Find where the given text appears and provide that cell's center as [x, y] coordinate. 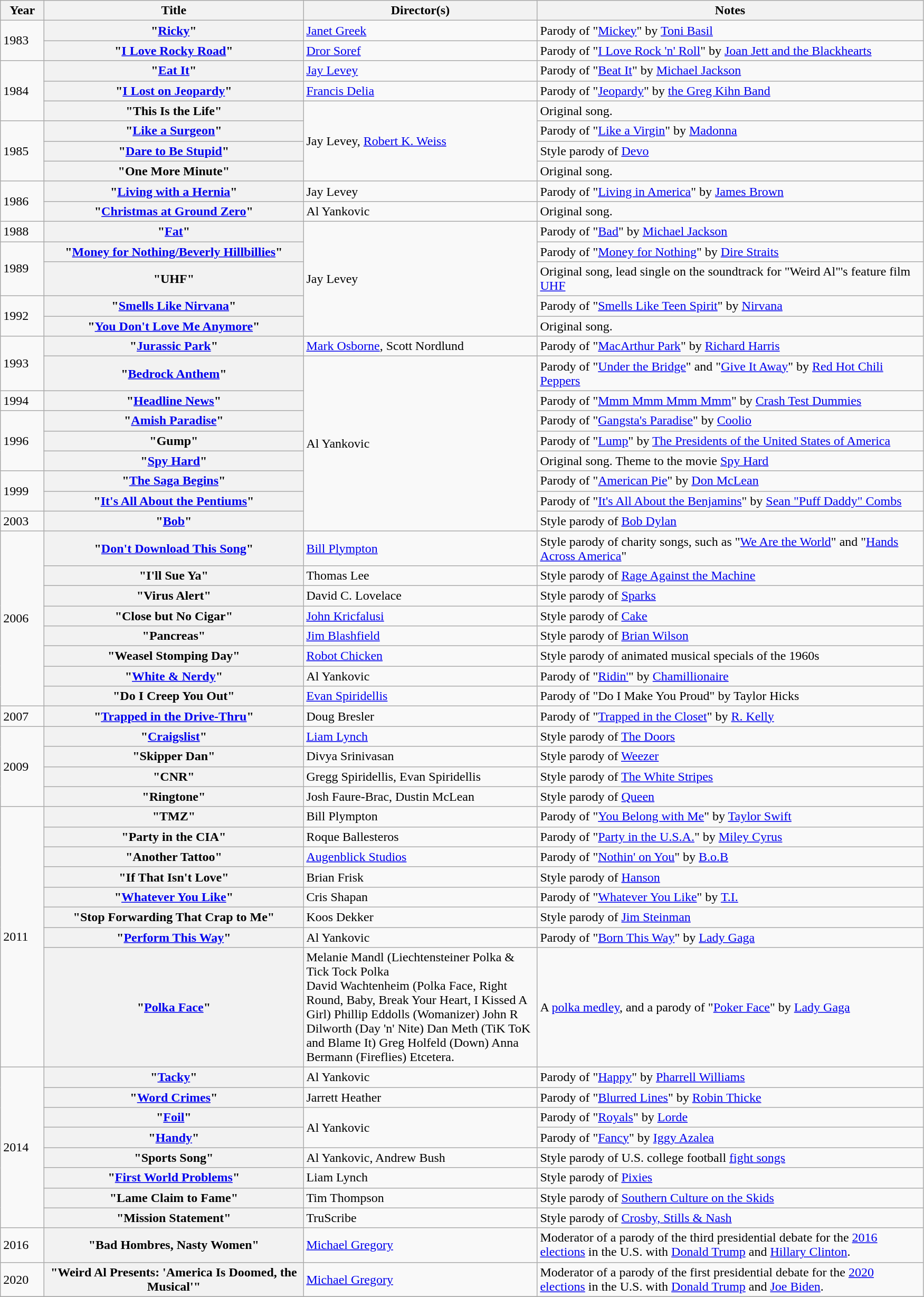
"Bad Hombres, Nasty Women" [174, 1245]
Style parody of animated musical specials of the 1960s [730, 656]
1992 [22, 316]
2007 [22, 716]
"Headline News" [174, 401]
Thomas Lee [420, 575]
Cris Shapan [420, 897]
Style parody of The White Stripes [730, 777]
"Bedrock Anthem" [174, 374]
Parody of "Do I Make You Proud" by Taylor Hicks [730, 696]
Parody of "Ridin'" by Chamillionaire [730, 676]
Director(s) [420, 11]
Parody of "Whatever You Like" by T.I. [730, 897]
1985 [22, 151]
Parody of "Bad" by Michael Jackson [730, 231]
"TMZ" [174, 817]
"Close but No Cigar" [174, 616]
1983 [22, 41]
Tim Thompson [420, 1198]
"Virus Alert" [174, 595]
"Polka Face" [174, 1007]
Evan Spiridellis [420, 696]
Parody of "Royals" by Lorde [730, 1118]
Original song, lead single on the soundtrack for "Weird Al"'s feature film UHF [730, 279]
Title [174, 11]
"Foil" [174, 1118]
"One More Minute" [174, 171]
Style parody of charity songs, such as "We Are the World" and "Hands Across America" [730, 548]
Parody of "Blurred Lines" by Robin Thicke [730, 1097]
"Tacky" [174, 1077]
Style parody of Hanson [730, 877]
Jim Blashfield [420, 636]
Mark Osborne, Scott Nordlund [420, 346]
Brian Frisk [420, 877]
"Like a Surgeon" [174, 131]
2003 [22, 521]
Year [22, 11]
Parody of "Mickey" by Toni Basil [730, 31]
1996 [22, 441]
Moderator of a parody of the third presidential debate for the 2016 elections in the U.S. with Donald Trump and Hillary Clinton. [730, 1245]
Parody of "Living in America" by James Brown [730, 191]
Style parody of Pixies [730, 1178]
Francis Delia [420, 91]
"Skipper Dan" [174, 756]
Parody of "You Belong with Me" by Taylor Swift [730, 817]
"Money for Nothing/Beverly Hillbillies" [174, 252]
1999 [22, 491]
"Ringtone" [174, 797]
"Party in the CIA" [174, 837]
"Do I Creep You Out" [174, 696]
Divya Srinivasan [420, 756]
"The Saga Begins" [174, 481]
A polka medley, and a parody of "Poker Face" by Lady Gaga [730, 1007]
Style parody of Weezer [730, 756]
"Mission Statement" [174, 1218]
2009 [22, 766]
Parody of "Money for Nothing" by Dire Straits [730, 252]
1986 [22, 201]
2016 [22, 1245]
"If That Isn't Love" [174, 877]
"Amish Paradise" [174, 421]
"It's All About the Pentiums" [174, 501]
Notes [730, 11]
Dror Soref [420, 51]
"You Don't Love Me Anymore" [174, 326]
John Kricfalusi [420, 616]
1988 [22, 231]
Moderator of a parody of the first presidential debate for the 2020 elections in the U.S. with Donald Trump and Joe Biden. [730, 1280]
"Ricky" [174, 31]
TruScribe [420, 1218]
Style parody of Cake [730, 616]
Parody of "Under the Bridge" and "Give It Away" by Red Hot Chili Peppers [730, 374]
"Lame Claim to Fame" [174, 1198]
Parody of "Beat It" by Michael Jackson [730, 71]
2006 [22, 619]
Style parody of Brian Wilson [730, 636]
David C. Lovelace [420, 595]
Parody of "I Love Rock 'n' Roll" by Joan Jett and the Blackhearts [730, 51]
Parody of "Smells Like Teen Spirit" by Nirvana [730, 306]
2011 [22, 937]
"Another Tattoo" [174, 857]
"Stop Forwarding That Crap to Me" [174, 917]
2014 [22, 1148]
"Weasel Stomping Day" [174, 656]
"Dare to Be Stupid" [174, 151]
"Christmas at Ground Zero" [174, 211]
Parody of "Gangsta's Paradise" by Coolio [730, 421]
Roque Ballesteros [420, 837]
Robot Chicken [420, 656]
"Handy" [174, 1138]
Parody of "Fancy" by Iggy Azalea [730, 1138]
"Sports Song" [174, 1158]
Parody of "Jeopardy" by the Greg Kihn Band [730, 91]
"Weird Al Presents: 'America Is Doomed, the Musical'" [174, 1280]
"Perform This Way" [174, 937]
"White & Nerdy" [174, 676]
Parody of "MacArthur Park" by Richard Harris [730, 346]
"Whatever You Like" [174, 897]
Style parody of Jim Steinman [730, 917]
Style parody of Crosby, Stills & Nash [730, 1218]
"Craigslist" [174, 736]
2020 [22, 1280]
Parody of "Nothin' on You" by B.o.B [730, 857]
Style parody of Rage Against the Machine [730, 575]
"Living with a Hernia" [174, 191]
1984 [22, 91]
"Don't Download This Song" [174, 548]
Style parody of Sparks [730, 595]
"Word Crimes" [174, 1097]
Parody of "Mmm Mmm Mmm Mmm" by Crash Test Dummies [730, 401]
1994 [22, 401]
"This Is the Life" [174, 111]
"CNR" [174, 777]
Jarrett Heather [420, 1097]
Style parody of Devo [730, 151]
Parody of "Born This Way" by Lady Gaga [730, 937]
Parody of "Lump" by The Presidents of the United States of America [730, 441]
Parody of "Happy" by Pharrell Williams [730, 1077]
"Smells Like Nirvana" [174, 306]
Style parody of U.S. college football fight songs [730, 1158]
"I'll Sue Ya" [174, 575]
Al Yankovic, Andrew Bush [420, 1158]
Gregg Spiridellis, Evan Spiridellis [420, 777]
"UHF" [174, 279]
Parody of "American Pie" by Don McLean [730, 481]
"I Lost on Jeopardy" [174, 91]
Parody of "Trapped in the Closet" by R. Kelly [730, 716]
Style parody of The Doors [730, 736]
1989 [22, 269]
Original song. Theme to the movie Spy Hard [730, 461]
"Spy Hard" [174, 461]
Janet Greek [420, 31]
Style parody of Queen [730, 797]
Jay Levey, Robert K. Weiss [420, 141]
Parody of "Party in the U.S.A." by Miley Cyrus [730, 837]
Parody of "Like a Virgin" by Madonna [730, 131]
Josh Faure-Brac, Dustin McLean [420, 797]
"First World Problems" [174, 1178]
"Bob" [174, 521]
"Pancreas" [174, 636]
"Jurassic Park" [174, 346]
"Trapped in the Drive-Thru" [174, 716]
1993 [22, 363]
Koos Dekker [420, 917]
"I Love Rocky Road" [174, 51]
Augenblick Studios [420, 857]
Doug Bresler [420, 716]
"Eat It" [174, 71]
Parody of "It's All About the Benjamins" by Sean "Puff Daddy" Combs [730, 501]
"Gump" [174, 441]
Style parody of Bob Dylan [730, 521]
"Fat" [174, 231]
Style parody of Southern Culture on the Skids [730, 1198]
